Determine the [x, y] coordinate at the center of the cell enclosing the given text.  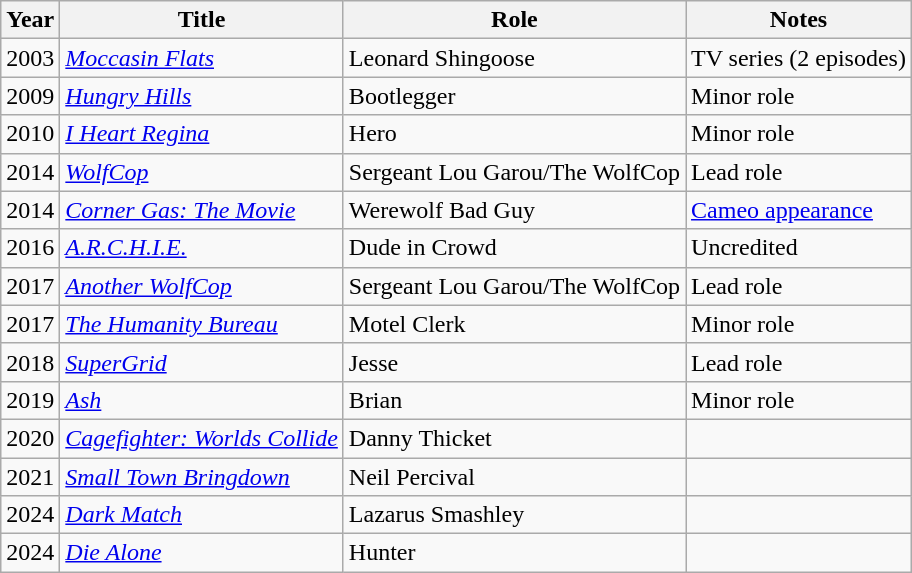
Cameo appearance [799, 210]
Neil Percival [514, 477]
Bootlegger [514, 96]
2021 [30, 477]
Leonard Shingoose [514, 58]
2010 [30, 134]
2019 [30, 400]
Uncredited [799, 248]
Hunter [514, 553]
2009 [30, 96]
Ash [202, 400]
Corner Gas: The Movie [202, 210]
Notes [799, 20]
Cagefighter: Worlds Collide [202, 438]
SuperGrid [202, 362]
Jesse [514, 362]
The Humanity Bureau [202, 324]
2020 [30, 438]
Role [514, 20]
Werewolf Bad Guy [514, 210]
Another WolfCop [202, 286]
WolfCop [202, 172]
Moccasin Flats [202, 58]
Danny Thicket [514, 438]
Lazarus Smashley [514, 515]
I Heart Regina [202, 134]
Small Town Bringdown [202, 477]
Title [202, 20]
Year [30, 20]
Dark Match [202, 515]
TV series (2 episodes) [799, 58]
A.R.C.H.I.E. [202, 248]
Motel Clerk [514, 324]
Die Alone [202, 553]
Brian [514, 400]
2018 [30, 362]
Hungry Hills [202, 96]
Hero [514, 134]
2016 [30, 248]
Dude in Crowd [514, 248]
2003 [30, 58]
